Detect which cell encompasses the target text, then output its (X, Y) center coordinate. 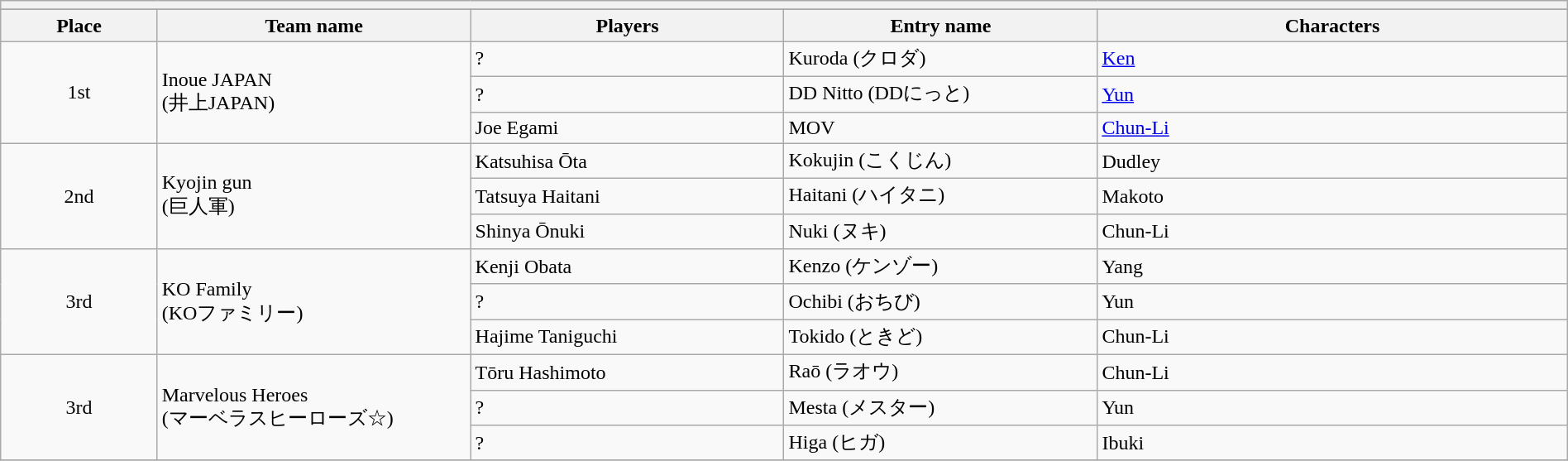
2nd (79, 196)
Makoto (1332, 197)
Joe Egami (627, 127)
Higa (ヒガ) (941, 444)
Yang (1332, 267)
Dudley (1332, 161)
Shinya Ōnuki (627, 232)
Team name (314, 26)
Kuroda (クロダ) (941, 60)
Kenji Obata (627, 267)
MOV (941, 127)
Kyojin gun(巨人軍) (314, 196)
Inoue JAPAN(井上JAPAN) (314, 93)
Mesta (メスター) (941, 407)
Place (79, 26)
DD Nitto (DDにっと) (941, 94)
Ken (1332, 60)
Ibuki (1332, 444)
Characters (1332, 26)
Entry name (941, 26)
Haitani (ハイタニ) (941, 197)
1st (79, 93)
Players (627, 26)
Tokido (ときど) (941, 338)
Kenzo (ケンゾー) (941, 267)
Nuki (ヌキ) (941, 232)
Ochibi (おちび) (941, 301)
Raō (ラオウ) (941, 372)
Tatsuya Haitani (627, 197)
Katsuhisa Ōta (627, 161)
Hajime Taniguchi (627, 338)
Marvelous Heroes(マーベラスヒーローズ☆) (314, 407)
Kokujin (こくじん) (941, 161)
Tōru Hashimoto (627, 372)
KO Family(KOファミリー) (314, 302)
